Locate the cell with the specified text and output its (x, y) center coordinate. 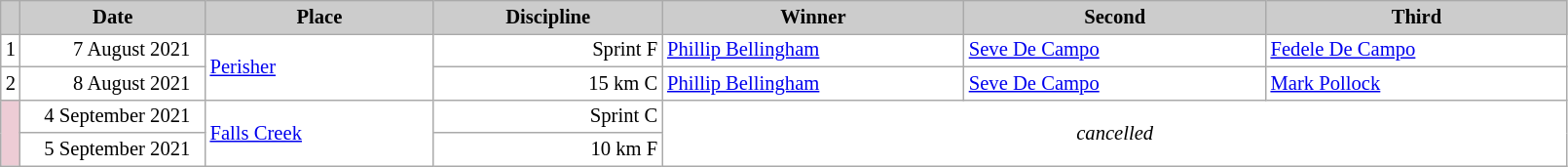
8 August 2021 (113, 83)
2 (11, 83)
4 September 2021 (113, 116)
cancelled (1114, 133)
Falls Creek (319, 133)
15 km C (547, 83)
5 September 2021 (113, 149)
Fedele De Campo (1417, 50)
Sprint F (547, 50)
Discipline (547, 17)
7 August 2021 (113, 50)
Perisher (319, 66)
Second (1115, 17)
Place (319, 17)
Date (113, 17)
10 km F (547, 149)
Winner (813, 17)
Mark Pollock (1417, 83)
1 (11, 50)
Sprint C (547, 116)
Third (1417, 17)
